Return the (x, y) coordinate for the center point of the cell that contains the specified text.  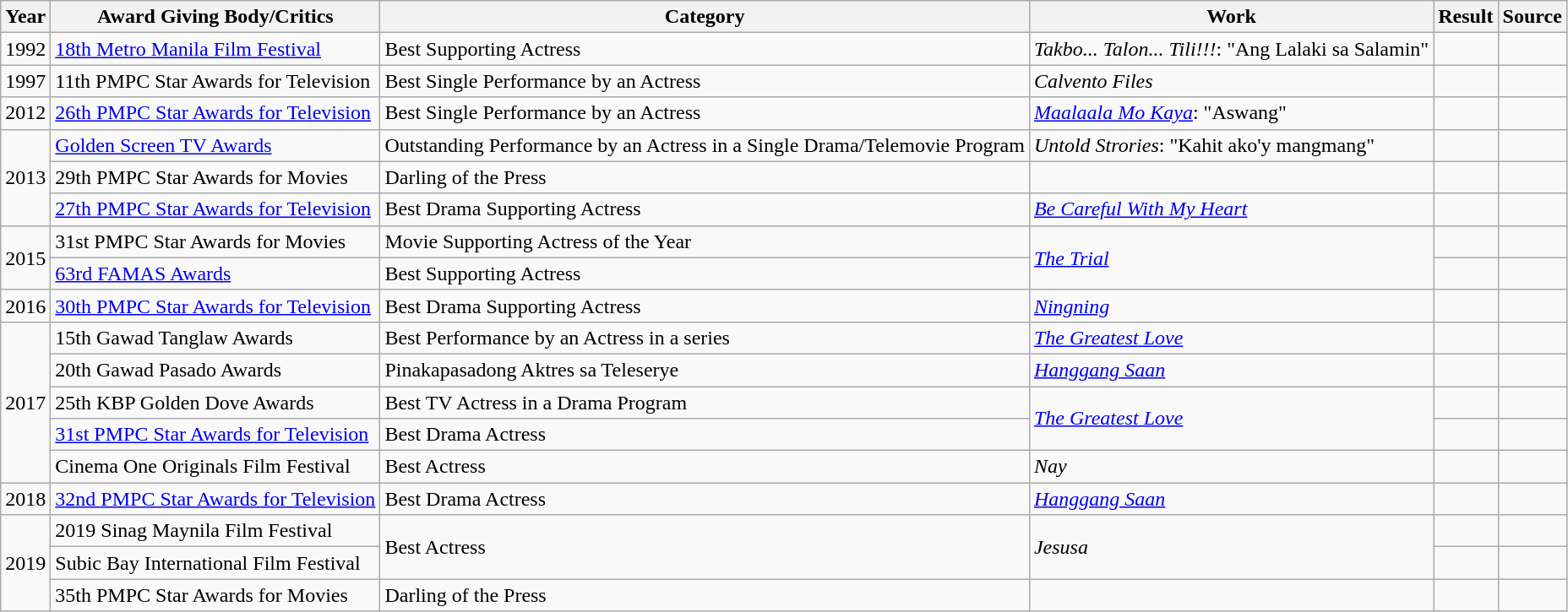
2019 Sinag Maynila Film Festival (215, 531)
Movie Supporting Actress of the Year (705, 241)
Golden Screen TV Awards (215, 145)
20th Gawad Pasado Awards (215, 370)
26th PMPC Star Awards for Television (215, 113)
Jesusa (1231, 547)
2015 (25, 257)
Takbo... Talon... Tili!!!: "Ang Lalaki sa Salamin" (1231, 49)
Result (1466, 17)
31st PMPC Star Awards for Movies (215, 241)
2019 (25, 563)
1992 (25, 49)
2013 (25, 177)
30th PMPC Star Awards for Television (215, 306)
2012 (25, 113)
2018 (25, 499)
Untold Strories: "Kahit ako'y mangmang" (1231, 145)
18th Metro Manila Film Festival (215, 49)
31st PMPC Star Awards for Television (215, 435)
Best TV Actress in a Drama Program (705, 403)
Year (25, 17)
Be Careful With My Heart (1231, 209)
Outstanding Performance by an Actress in a Single Drama/Telemovie Program (705, 145)
25th KBP Golden Dove Awards (215, 403)
Category (705, 17)
Pinakapasadong Aktres sa Teleserye (705, 370)
Award Giving Body/Critics (215, 17)
Nay (1231, 467)
Source (1533, 17)
1997 (25, 81)
Calvento Files (1231, 81)
Subic Bay International Film Festival (215, 563)
Ningning (1231, 306)
Work (1231, 17)
29th PMPC Star Awards for Movies (215, 177)
15th Gawad Tanglaw Awards (215, 338)
63rd FAMAS Awards (215, 274)
Best Performance by an Actress in a series (705, 338)
Cinema One Originals Film Festival (215, 467)
11th PMPC Star Awards for Television (215, 81)
2016 (25, 306)
32nd PMPC Star Awards for Television (215, 499)
The Trial (1231, 257)
Maalaala Mo Kaya: "Aswang" (1231, 113)
2017 (25, 402)
35th PMPC Star Awards for Movies (215, 595)
27th PMPC Star Awards for Television (215, 209)
